Provide the (x, y) coordinate of the cell's center where the given text is located.  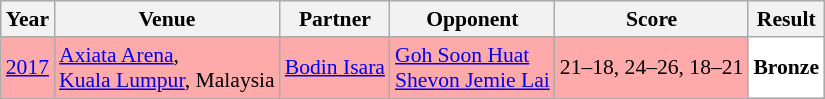
Venue (167, 19)
2017 (28, 68)
Goh Soon Huat Shevon Jemie Lai (472, 68)
Bodin Isara (335, 68)
Partner (335, 19)
Score (652, 19)
Axiata Arena,Kuala Lumpur, Malaysia (167, 68)
Result (786, 19)
Year (28, 19)
21–18, 24–26, 18–21 (652, 68)
Bronze (786, 68)
Opponent (472, 19)
